For the text-containing cell, return its midpoint in (x, y) coordinate format. 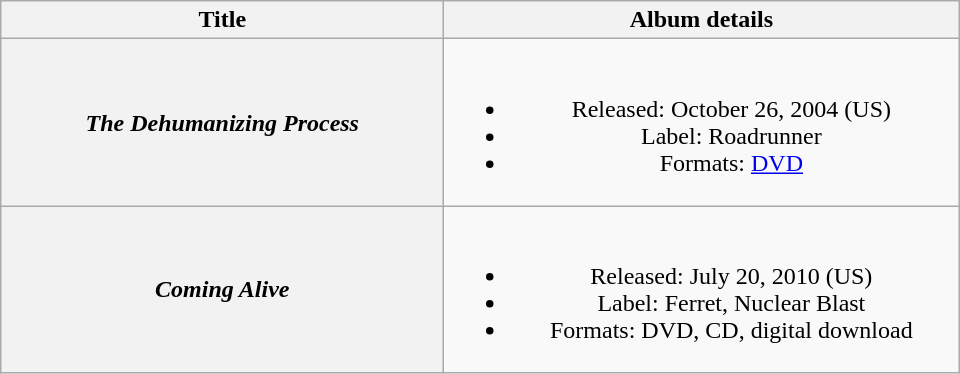
Released: July 20, 2010 (US)Label: Ferret, Nuclear BlastFormats: DVD, CD, digital download (702, 290)
The Dehumanizing Process (222, 122)
Title (222, 20)
Album details (702, 20)
Coming Alive (222, 290)
Released: October 26, 2004 (US)Label: RoadrunnerFormats: DVD (702, 122)
